Scan for the cell matching the given text and deliver its (X, Y) coordinate at center. 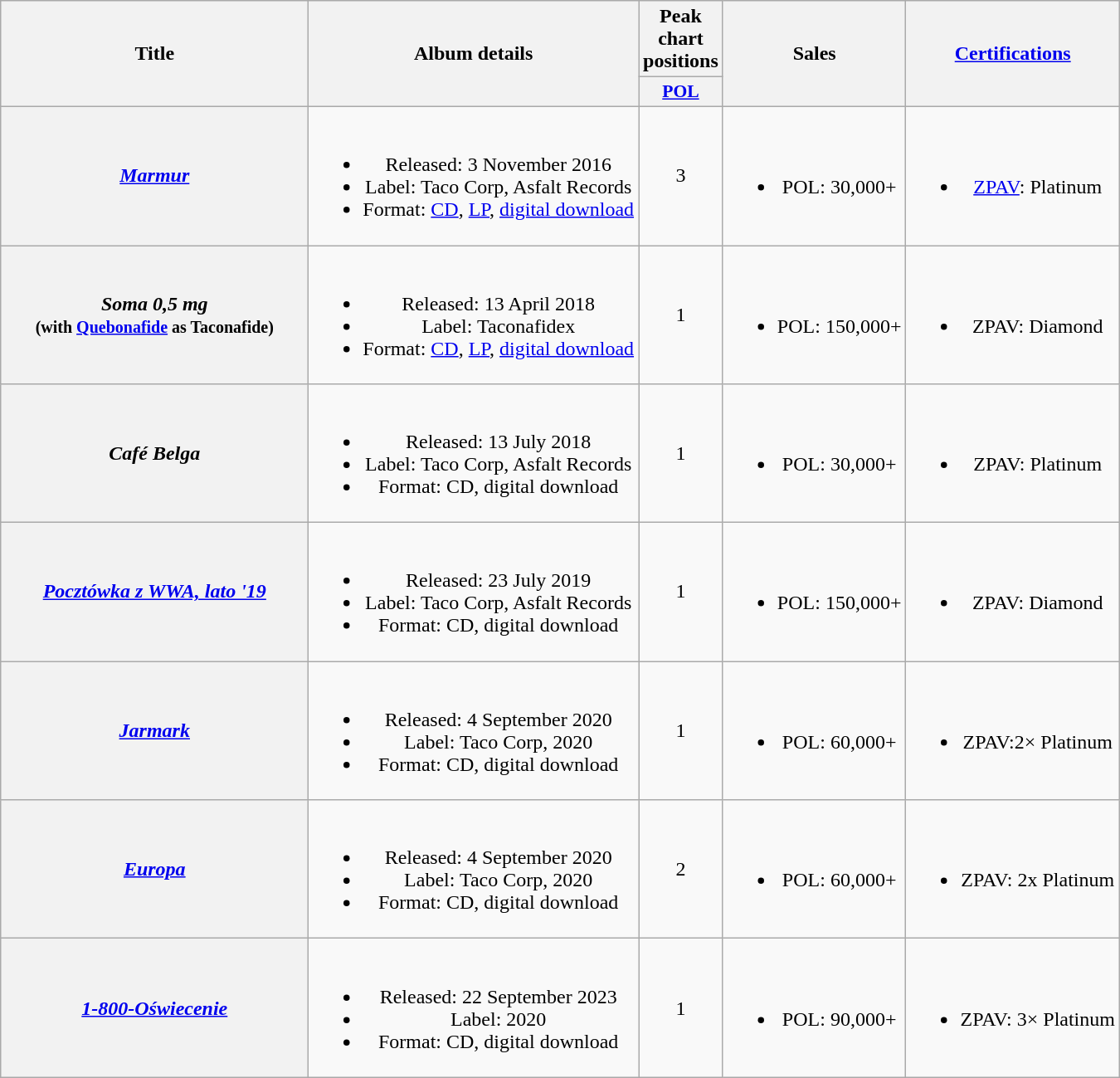
Title (154, 54)
Marmur (154, 176)
Certifications (1013, 54)
POL: 90,000+ (815, 1007)
Sales (815, 54)
Europa (154, 870)
Jarmark (154, 730)
Peak chart positions (681, 39)
Released: 23 July 2019Label: Taco Corp, Asfalt RecordsFormat: CD, digital download (474, 593)
1-800-Oświecenie (154, 1007)
Released: 13 July 2018Label: Taco Corp, Asfalt RecordsFormat: CD, digital download (474, 453)
3 (681, 176)
ZPAV: 3× Platinum (1013, 1007)
ZPAV:2× Platinum (1013, 730)
Album details (474, 54)
Pocztówka z WWA, lato '19 (154, 593)
Café Belga (154, 453)
Released: 22 September 2023Label: 2020Format: CD, digital download (474, 1007)
Released: 3 November 2016Label: Taco Corp, Asfalt RecordsFormat: CD, LP, digital download (474, 176)
POL (681, 92)
Released: 13 April 2018Label: TaconafidexFormat: CD, LP, digital download (474, 315)
ZPAV: 2x Platinum (1013, 870)
Soma 0,5 mg(with Quebonafide as Taconafide) (154, 315)
2 (681, 870)
